Pinpoint the cell where the given text exists, returning its (x, y) midpoint coordinate. 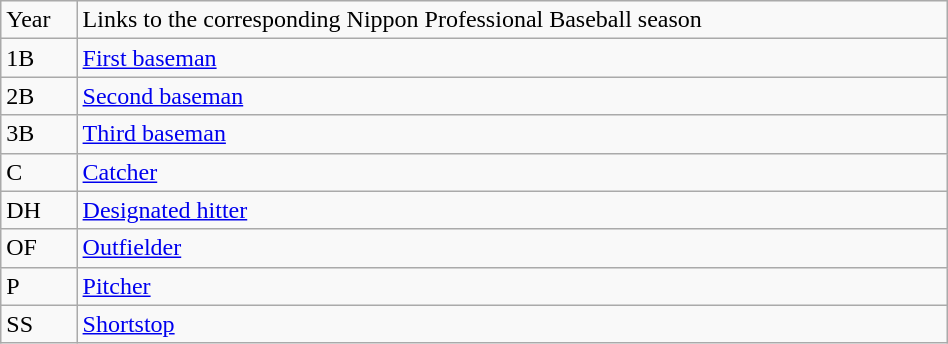
Outfielder (512, 248)
DH (39, 210)
C (39, 172)
Third baseman (512, 134)
SS (39, 324)
First baseman (512, 58)
Second baseman (512, 96)
1B (39, 58)
Links to the corresponding Nippon Professional Baseball season (512, 20)
Pitcher (512, 286)
3B (39, 134)
2B (39, 96)
P (39, 286)
Shortstop (512, 324)
Year (39, 20)
OF (39, 248)
Designated hitter (512, 210)
Catcher (512, 172)
